Identify which cell holds the provided text, then report its (X, Y) central coordinate. 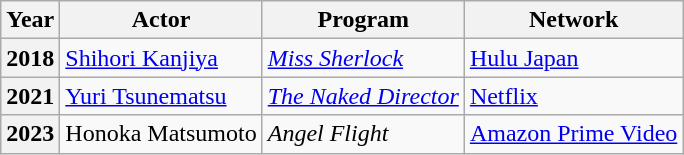
Year (30, 20)
Honoka Matsumoto (161, 134)
Netflix (573, 96)
Hulu Japan (573, 58)
Miss Sherlock (363, 58)
Amazon Prime Video (573, 134)
Yuri Tsunematsu (161, 96)
Shihori Kanjiya (161, 58)
Network (573, 20)
Program (363, 20)
Actor (161, 20)
The Naked Director (363, 96)
2018 (30, 58)
Angel Flight (363, 134)
2023 (30, 134)
2021 (30, 96)
